Capture the cell that displays the provided text and extract its [x, y] central coordinate. 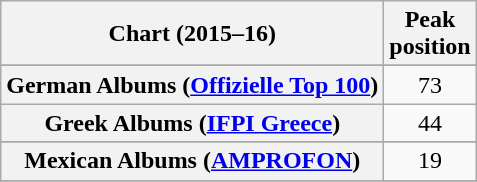
Mexican Albums (AMPROFON) [192, 161]
Chart (2015–16) [192, 34]
Peak position [430, 34]
44 [430, 123]
73 [430, 85]
Greek Albums (IFPI Greece) [192, 123]
19 [430, 161]
German Albums (Offizielle Top 100) [192, 85]
